For the text-containing cell, return its midpoint in [X, Y] coordinate format. 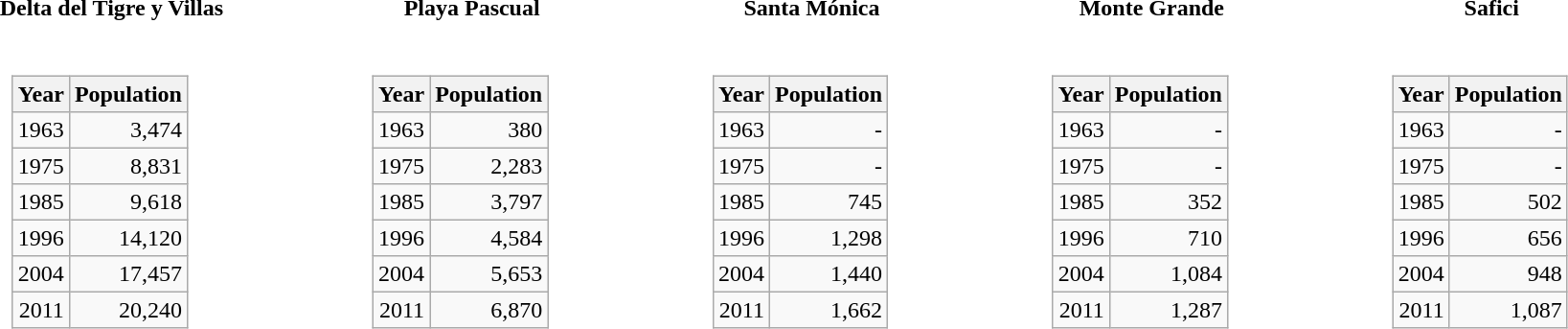
948 [1508, 274]
710 [1169, 238]
5,653 [489, 274]
352 [1169, 201]
14,120 [128, 238]
1,440 [828, 274]
745 [828, 201]
1,084 [1169, 274]
4,584 [489, 238]
380 [489, 130]
6,870 [489, 309]
9,618 [128, 201]
502 [1508, 201]
8,831 [128, 165]
656 [1508, 238]
3,797 [489, 201]
1,287 [1169, 309]
20,240 [128, 309]
2,283 [489, 165]
17,457 [128, 274]
1,662 [828, 309]
1,087 [1508, 309]
1,298 [828, 238]
3,474 [128, 130]
